For the text-containing cell, return its midpoint in [x, y] coordinate format. 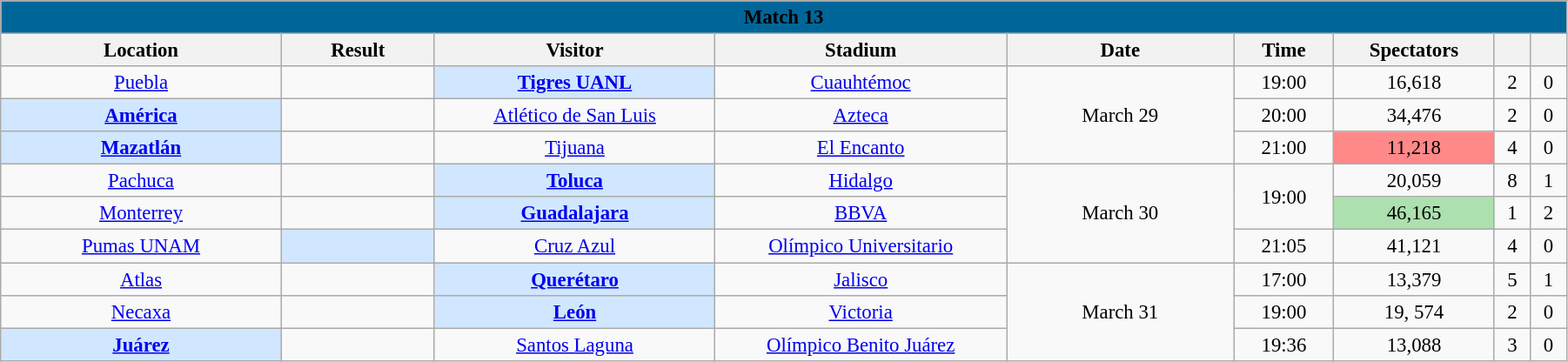
América [141, 116]
5 [1512, 279]
Date [1121, 50]
Olímpico Universitario [861, 246]
Juárez [141, 345]
21:05 [1284, 246]
20,059 [1414, 181]
34,476 [1414, 116]
Cruz Azul [574, 246]
Toluca [574, 181]
Location [141, 50]
41,121 [1414, 246]
Monterrey [141, 213]
Victoria [861, 312]
Mazatlán [141, 148]
Pumas UNAM [141, 246]
Stadium [861, 50]
Visitor [574, 50]
13,088 [1414, 345]
Guadalajara [574, 213]
46,165 [1414, 213]
Cuauhtémoc [861, 83]
El Encanto [861, 148]
Necaxa [141, 312]
BBVA [861, 213]
17:00 [1284, 279]
Result [358, 50]
Time [1284, 50]
11,218 [1414, 148]
Spectators [1414, 50]
20:00 [1284, 116]
13,379 [1414, 279]
19:36 [1284, 345]
Tijuana [574, 148]
Hidalgo [861, 181]
Match 13 [784, 17]
Atlético de San Luis [574, 116]
16,618 [1414, 83]
Querétaro [574, 279]
19, 574 [1414, 312]
Azteca [861, 116]
March 29 [1121, 115]
March 31 [1121, 312]
Puebla [141, 83]
Olímpico Benito Juárez [861, 345]
Pachuca [141, 181]
3 [1512, 345]
Atlas [141, 279]
21:00 [1284, 148]
Tigres UANL [574, 83]
León [574, 312]
Jalisco [861, 279]
8 [1512, 181]
March 30 [1121, 214]
Santos Laguna [574, 345]
